Determine the (x, y) coordinate at the center of the cell enclosing the given text.  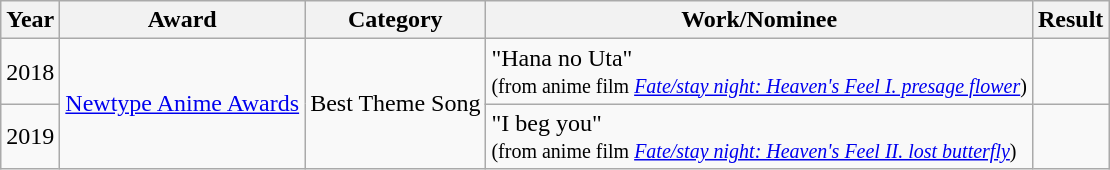
"I beg you" (from anime film Fate/stay night: Heaven's Feel II. lost butterfly) (759, 136)
Newtype Anime Awards (182, 104)
2019 (30, 136)
Result (1070, 20)
2018 (30, 72)
Award (182, 20)
"Hana no Uta" (from anime film Fate/stay night: Heaven's Feel I. presage flower) (759, 72)
Category (396, 20)
Best Theme Song (396, 104)
Year (30, 20)
Work/Nominee (759, 20)
